Pinpoint the cell where the given text exists, returning its [x, y] midpoint coordinate. 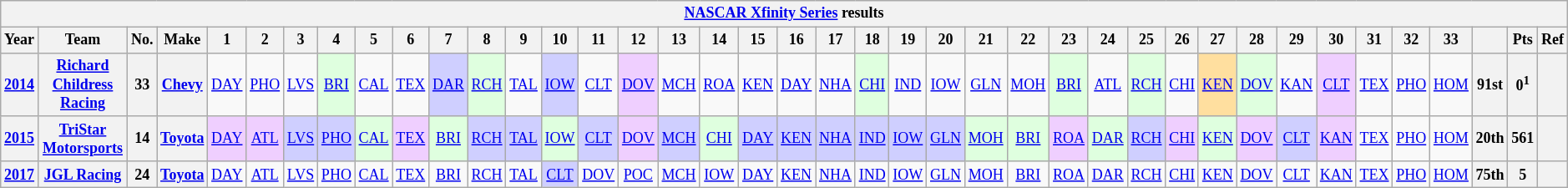
1 [227, 40]
20th [1490, 139]
2014 [20, 84]
22 [1029, 40]
POC [639, 174]
JGL Racing [82, 174]
No. [142, 40]
17 [836, 40]
7 [449, 40]
18 [872, 40]
2015 [20, 139]
4 [337, 40]
32 [1411, 40]
28 [1257, 40]
12 [639, 40]
TriStar Motorsports [82, 139]
29 [1297, 40]
Make [182, 40]
23 [1069, 40]
Ref [1553, 40]
13 [679, 40]
561 [1523, 139]
25 [1146, 40]
Team [82, 40]
11 [599, 40]
8 [487, 40]
19 [908, 40]
3 [301, 40]
31 [1374, 40]
91st [1490, 84]
2 [266, 40]
Year [20, 40]
6 [411, 40]
NASCAR Xfinity Series results [784, 13]
21 [985, 40]
Richard Childress Racing [82, 84]
2017 [20, 174]
10 [559, 40]
9 [524, 40]
16 [797, 40]
75th [1490, 174]
26 [1182, 40]
Chevy [182, 84]
30 [1336, 40]
20 [946, 40]
27 [1217, 40]
01 [1523, 84]
Pts [1523, 40]
15 [758, 40]
